Determine the (x, y) coordinate at the center of the cell enclosing the given text.  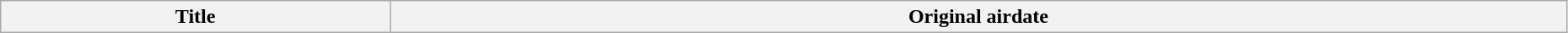
Original airdate (978, 17)
Title (196, 17)
